From the cell containing the given text, extract its center point as (x, y) coordinate. 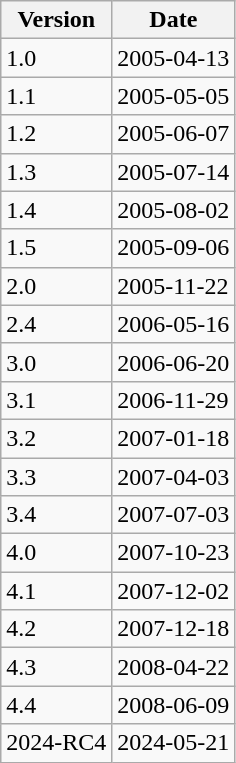
3.3 (56, 477)
1.2 (56, 134)
2007-04-03 (174, 477)
4.1 (56, 591)
2008-06-09 (174, 705)
2007-07-03 (174, 515)
3.0 (56, 362)
4.0 (56, 553)
3.1 (56, 400)
1.4 (56, 210)
2024-RC4 (56, 743)
1.1 (56, 96)
2005-04-13 (174, 58)
2005-11-22 (174, 286)
4.4 (56, 705)
2008-04-22 (174, 667)
2005-08-02 (174, 210)
2006-06-20 (174, 362)
Date (174, 20)
2.0 (56, 286)
2005-05-05 (174, 96)
2005-07-14 (174, 172)
2005-06-07 (174, 134)
3.2 (56, 438)
4.3 (56, 667)
Version (56, 20)
2006-05-16 (174, 324)
1.0 (56, 58)
4.2 (56, 629)
2005-09-06 (174, 248)
2007-10-23 (174, 553)
3.4 (56, 515)
2007-12-18 (174, 629)
2024-05-21 (174, 743)
1.5 (56, 248)
2007-12-02 (174, 591)
2.4 (56, 324)
2007-01-18 (174, 438)
1.3 (56, 172)
2006-11-29 (174, 400)
